Output the (x, y) coordinate of the center of the cell containing the given text.  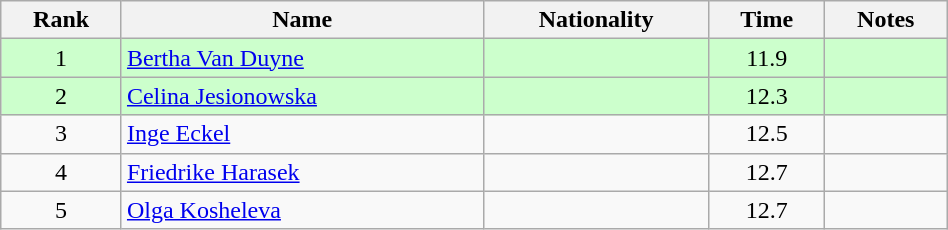
11.9 (766, 58)
Friedrike Harasek (302, 172)
3 (62, 134)
Notes (886, 20)
Name (302, 20)
Time (766, 20)
5 (62, 210)
1 (62, 58)
2 (62, 96)
12.3 (766, 96)
Bertha Van Duyne (302, 58)
Celina Jesionowska (302, 96)
Olga Kosheleva (302, 210)
Rank (62, 20)
Nationality (596, 20)
12.5 (766, 134)
Inge Eckel (302, 134)
4 (62, 172)
